Find where the given text appears and provide that cell's center as [X, Y] coordinate. 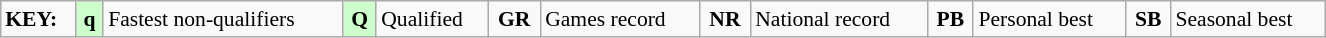
NR [725, 19]
Fastest non-qualifiers [223, 19]
SB [1148, 19]
Games record [620, 19]
KEY: [38, 19]
GR [514, 19]
PB [950, 19]
National record [838, 19]
Personal best [1049, 19]
Q [360, 19]
Qualified [432, 19]
q [90, 19]
Seasonal best [1248, 19]
